Pinpoint the cell where the given text exists, returning its (x, y) midpoint coordinate. 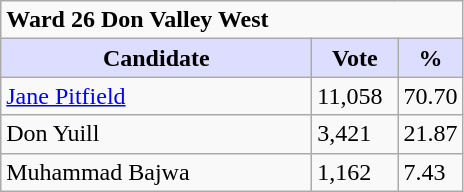
21.87 (430, 134)
3,421 (355, 134)
7.43 (430, 172)
70.70 (430, 96)
Jane Pitfield (156, 96)
Ward 26 Don Valley West (232, 20)
1,162 (355, 172)
Candidate (156, 58)
11,058 (355, 96)
Vote (355, 58)
Muhammad Bajwa (156, 172)
Don Yuill (156, 134)
% (430, 58)
